Extract the [X, Y] coordinate from the center of the cell holding the provided text.  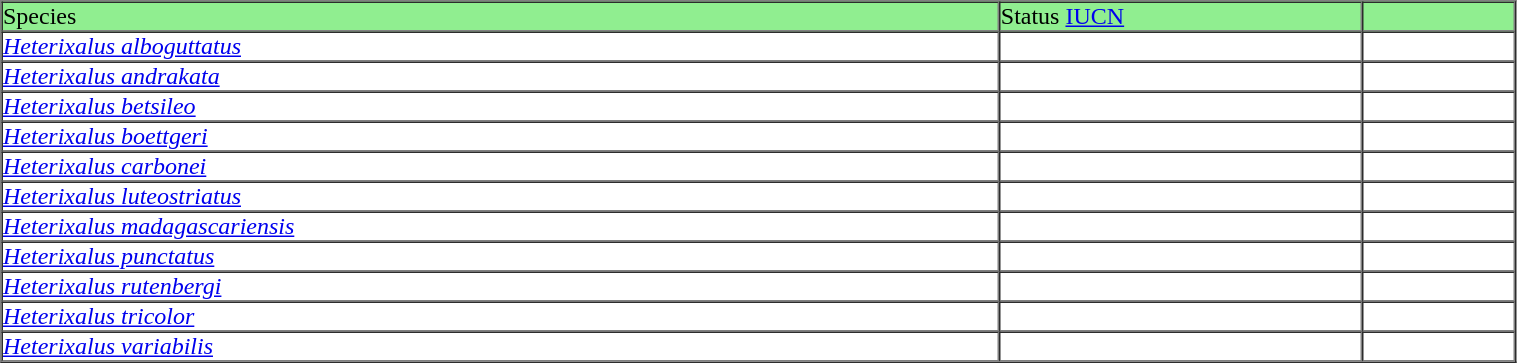
Status IUCN [1180, 17]
Heterixalus carbonei [501, 167]
Heterixalus punctatus [501, 257]
Species [501, 17]
Heterixalus betsileo [501, 107]
Heterixalus andrakata [501, 77]
Heterixalus madagascariensis [501, 227]
Heterixalus variabilis [501, 347]
Heterixalus luteostriatus [501, 197]
Heterixalus boettgeri [501, 137]
Heterixalus tricolor [501, 317]
Heterixalus rutenbergi [501, 287]
Heterixalus alboguttatus [501, 47]
